Find where the given text appears and provide that cell's center as [X, Y] coordinate. 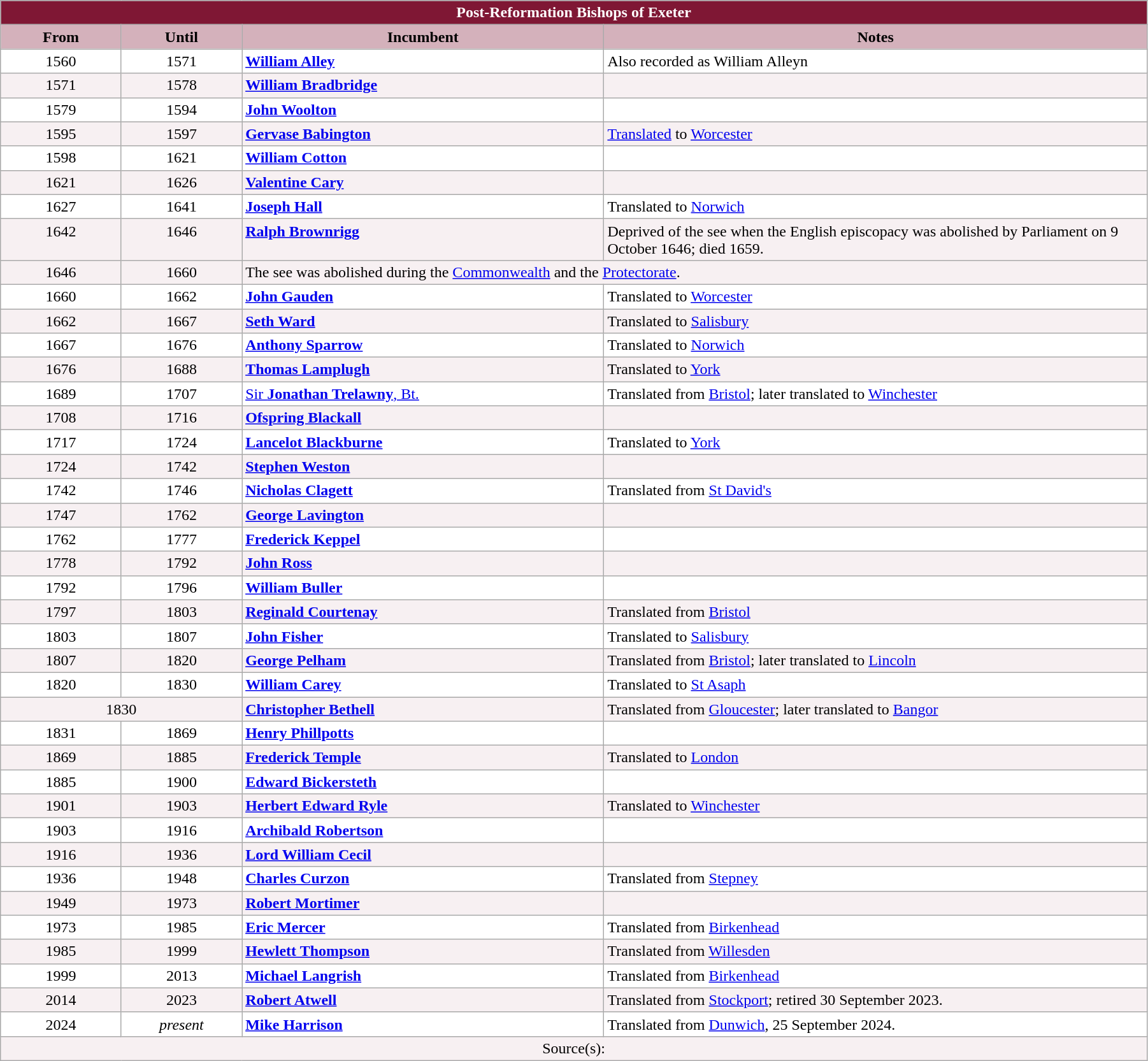
Translated from Dunwich, 25 September 2024. [875, 1024]
Gervase Babington [423, 134]
1642 [61, 240]
Deprived of the see when the English episcopacy was abolished by Parliament on 9 October 1646; died 1659. [875, 240]
George Pelham [423, 660]
1597 [181, 134]
Edward Bickersteth [423, 782]
1746 [181, 491]
Frederick Keppel [423, 539]
Translated from Gloucester; later translated to Bangor [875, 709]
Translated from St David's [875, 491]
John Woolton [423, 110]
1831 [61, 733]
Archibald Robertson [423, 830]
John Fisher [423, 636]
1797 [61, 612]
2013 [181, 976]
Translated from Willesden [875, 951]
1594 [181, 110]
Lancelot Blackburne [423, 442]
Sir Jonathan Trelawny, Bt. [423, 394]
1598 [61, 158]
1689 [61, 394]
Translated to London [875, 758]
1627 [61, 206]
Nicholas Clagett [423, 491]
William Bradbridge [423, 85]
1688 [181, 370]
From [61, 37]
1560 [61, 61]
Robert Mortimer [423, 903]
2023 [181, 1000]
1595 [61, 134]
William Buller [423, 588]
Reginald Courtenay [423, 612]
Translated to St Asaph [875, 684]
Hewlett Thompson [423, 951]
Translated from Stockport; retired 30 September 2023. [875, 1000]
George Lavington [423, 515]
Translated from Bristol [875, 612]
Source(s): [574, 1048]
William Cotton [423, 158]
1900 [181, 782]
Seth Ward [423, 321]
Christopher Bethell [423, 709]
Joseph Hall [423, 206]
Notes [875, 37]
1579 [61, 110]
Mike Harrison [423, 1024]
1949 [61, 903]
Frederick Temple [423, 758]
William Carey [423, 684]
1796 [181, 588]
Charles Curzon [423, 879]
The see was abolished during the Commonwealth and the Protectorate. [694, 272]
Ofspring Blackall [423, 418]
1707 [181, 394]
Stephen Weston [423, 466]
1778 [61, 563]
Michael Langrish [423, 976]
John Ross [423, 563]
Ralph Brownrigg [423, 240]
1777 [181, 539]
Eric Mercer [423, 927]
William Alley [423, 61]
Incumbent [423, 37]
Translated from Bristol; later translated to Lincoln [875, 660]
Post-Reformation Bishops of Exeter [574, 13]
John Gauden [423, 296]
1708 [61, 418]
Until [181, 37]
Henry Phillpotts [423, 733]
1901 [61, 806]
1716 [181, 418]
Translated from Stepney [875, 879]
Lord William Cecil [423, 855]
1641 [181, 206]
Anthony Sparrow [423, 345]
1747 [61, 515]
2024 [61, 1024]
Thomas Lamplugh [423, 370]
Also recorded as William Alleyn [875, 61]
1717 [61, 442]
1948 [181, 879]
1578 [181, 85]
Robert Atwell [423, 1000]
Herbert Edward Ryle [423, 806]
Valentine Cary [423, 182]
1626 [181, 182]
Translated to Winchester [875, 806]
present [181, 1024]
2014 [61, 1000]
Translated from Bristol; later translated to Winchester [875, 394]
